Search for the cell housing the specified text and yield its (X, Y) center coordinate. 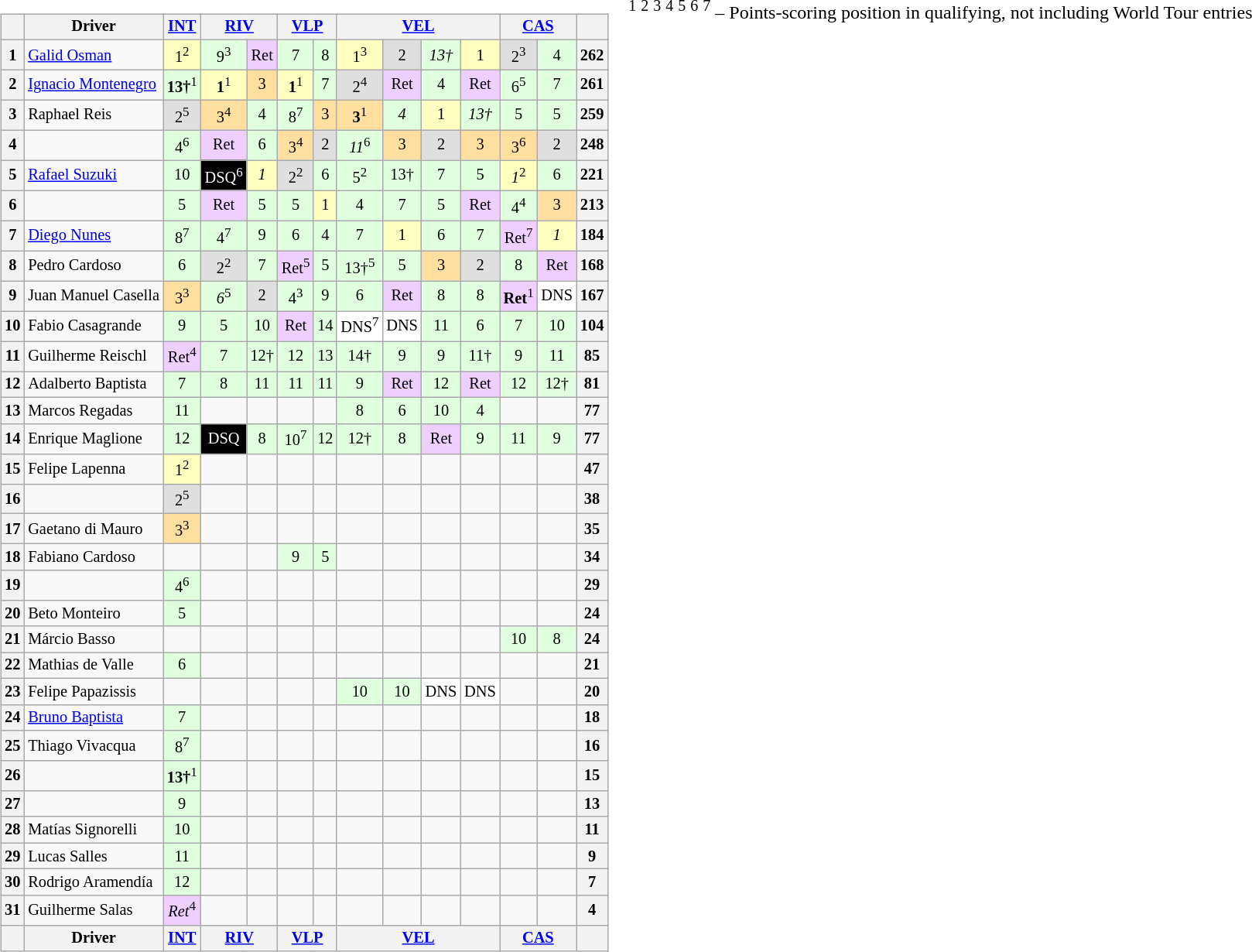
261 (592, 85)
Juan Manuel Casella (94, 296)
Guilherme Reischl (94, 356)
184 (592, 235)
Mathias de Valle (94, 666)
36 (518, 146)
11† (480, 356)
52 (359, 175)
Felipe Papazissis (94, 691)
Rodrigo Aramendía (94, 882)
213 (592, 206)
Rafael Suzuki (94, 175)
DNS7 (359, 327)
Beto Monteiro (94, 614)
Ret5 (296, 266)
Guilherme Salas (94, 910)
248 (592, 146)
30 (12, 882)
Diego Nunes (94, 235)
Gaetano di Mauro (94, 529)
262 (592, 54)
35 (592, 529)
Felipe Lapenna (94, 469)
38 (592, 498)
17 (12, 529)
85 (592, 356)
Pedro Cardoso (94, 266)
19 (12, 585)
107 (296, 438)
Thiago Vivacqua (94, 746)
DSQ (224, 438)
Fabio Casagrande (94, 327)
Lucas Salles (94, 856)
26 (12, 776)
Adalberto Baptista (94, 385)
81 (592, 385)
Enrique Maglione (94, 438)
Galid Osman (94, 54)
28 (12, 830)
259 (592, 115)
Raphael Reis (94, 115)
Ret7 (518, 235)
Ret1 (518, 296)
Matías Signorelli (94, 830)
167 (592, 296)
13†5 (359, 266)
Fabiano Cardoso (94, 557)
14† (359, 356)
168 (592, 266)
221 (592, 175)
Marcos Regadas (94, 410)
DSQ6 (224, 175)
27 (12, 804)
Ignacio Montenegro (94, 85)
43 (296, 296)
116 (359, 146)
104 (592, 327)
93 (224, 54)
Bruno Baptista (94, 717)
Márcio Basso (94, 639)
44 (518, 206)
